Provide the (x, y) coordinate of the cell's center where the given text is located.  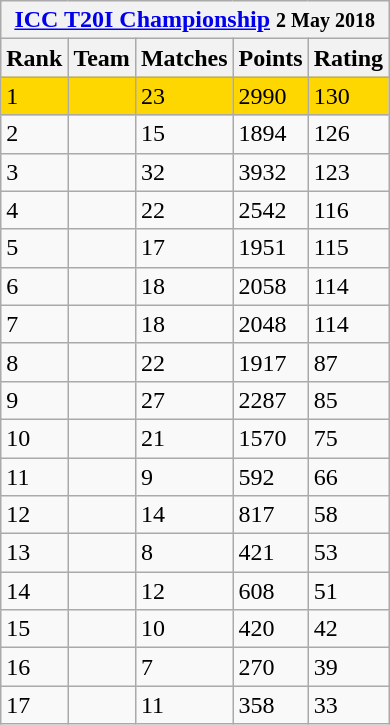
2287 (270, 400)
21 (184, 438)
1951 (270, 248)
75 (348, 438)
130 (348, 96)
608 (270, 591)
2 (34, 134)
ICC T20I Championship 2 May 2018 (195, 20)
27 (184, 400)
817 (270, 515)
1917 (270, 362)
Rank (34, 58)
358 (270, 705)
39 (348, 667)
1 (34, 96)
Rating (348, 58)
23 (184, 96)
42 (348, 629)
Team (102, 58)
32 (184, 172)
58 (348, 515)
2048 (270, 324)
123 (348, 172)
420 (270, 629)
66 (348, 477)
2058 (270, 286)
3 (34, 172)
13 (34, 553)
5 (34, 248)
85 (348, 400)
421 (270, 553)
Points (270, 58)
53 (348, 553)
1894 (270, 134)
115 (348, 248)
126 (348, 134)
16 (34, 667)
1570 (270, 438)
116 (348, 210)
592 (270, 477)
6 (34, 286)
4 (34, 210)
2990 (270, 96)
3932 (270, 172)
2542 (270, 210)
87 (348, 362)
270 (270, 667)
33 (348, 705)
Matches (184, 58)
51 (348, 591)
